Return the (X, Y) coordinate for the center point of the cell that contains the specified text.  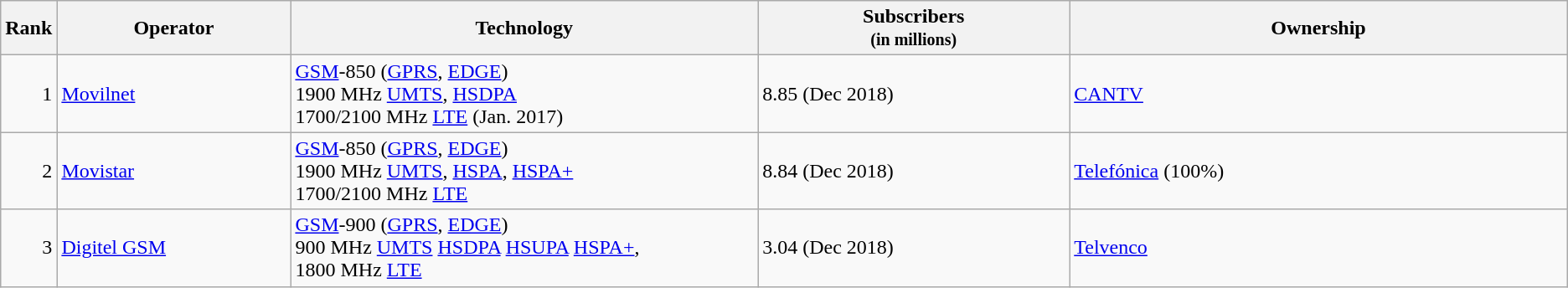
Digitel GSM (174, 248)
2 (28, 171)
3.04 (Dec 2018) (914, 248)
Movilnet (174, 94)
Rank (28, 28)
Operator (174, 28)
3 (28, 248)
GSM-850 (GPRS, EDGE)1900 MHz UMTS, HSDPA 1700/2100 MHz LTE (Jan. 2017) (524, 94)
Telvenco (1318, 248)
Ownership (1318, 28)
Subscribers(in millions) (914, 28)
8.85 (Dec 2018) (914, 94)
GSM-850 (GPRS, EDGE)1900 MHz UMTS, HSPA, HSPA+ 1700/2100 MHz LTE (524, 171)
1 (28, 94)
Technology (524, 28)
8.84 (Dec 2018) (914, 171)
Telefónica (100%) (1318, 171)
GSM-900 (GPRS, EDGE)900 MHz UMTS HSDPA HSUPA HSPA+,1800 MHz LTE (524, 248)
Movistar (174, 171)
CANTV (1318, 94)
